Identify which cell holds the provided text, then report its (X, Y) central coordinate. 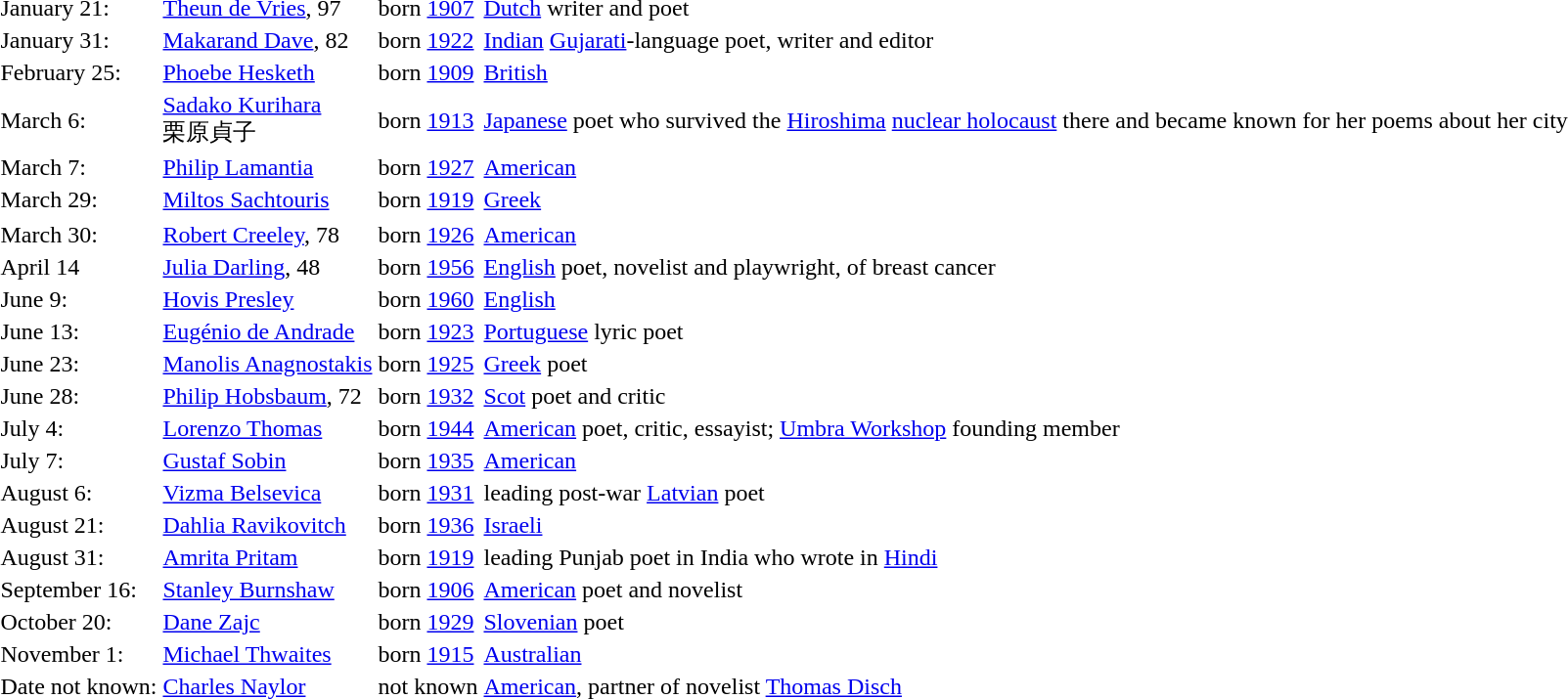
born 1960 (428, 300)
Amrita Pritam (268, 558)
born 1922 (428, 40)
Philip Lamantia (268, 167)
Sadako Kurihara 栗原貞子 (268, 120)
born 1944 (428, 429)
born 1909 (428, 72)
born 1926 (428, 236)
born 1927 (428, 167)
Philip Hobsbaum, 72 (268, 396)
Gustaf Sobin (268, 460)
Makarand Dave, 82 (268, 40)
born 1936 (428, 525)
Hovis Presley (268, 300)
born 1956 (428, 267)
Lorenzo Thomas (268, 429)
Michael Thwaites (268, 654)
born 1931 (428, 494)
born 1929 (428, 623)
born 1925 (428, 365)
Phoebe Hesketh (268, 72)
Stanley Burnshaw (268, 590)
born 1915 (428, 654)
Vizma Belsevica (268, 494)
born 1932 (428, 396)
born 1923 (428, 331)
Julia Darling, 48 (268, 267)
Dane Zajc (268, 623)
Dahlia Ravikovitch (268, 525)
born 1935 (428, 460)
Miltos Sachtouris (268, 200)
born 1906 (428, 590)
born 1913 (428, 120)
Manolis Anagnostakis (268, 365)
Robert Creeley, 78 (268, 236)
Eugénio de Andrade (268, 331)
